Detect which cell encompasses the target text, then output its [x, y] center coordinate. 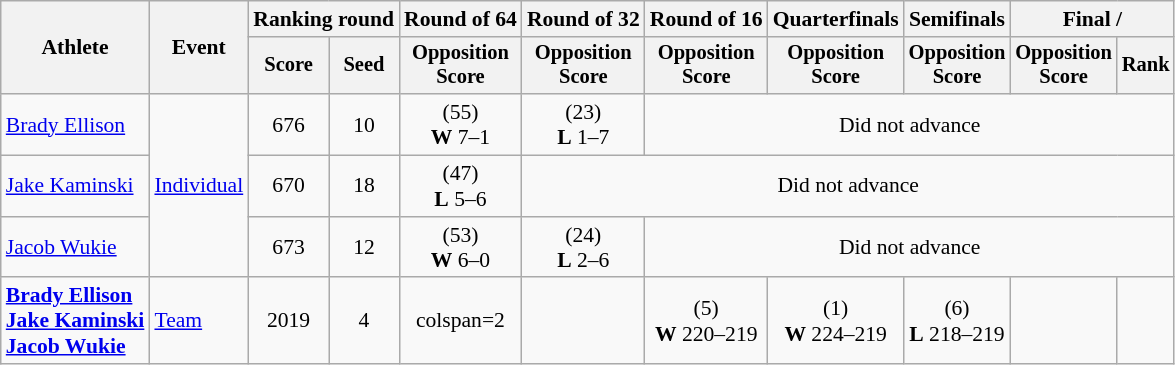
18 [364, 186]
Round of 64 [460, 19]
Brady Ellison [76, 124]
(47)L 5–6 [460, 186]
Final / [1092, 19]
(24)L 2–6 [584, 248]
676 [288, 124]
(55)W 7–1 [460, 124]
Ranking round [324, 19]
Jake Kaminski [76, 186]
(1)W 224–219 [836, 322]
(6)L 218–219 [958, 322]
Jacob Wukie [76, 248]
2019 [288, 322]
Brady EllisonJake KaminskiJacob Wukie [76, 322]
Event [198, 48]
(53)W 6–0 [460, 248]
Seed [364, 66]
670 [288, 186]
Individual [198, 186]
Team [198, 322]
Round of 32 [584, 19]
673 [288, 248]
Quarterfinals [836, 19]
Round of 16 [706, 19]
colspan=2 [460, 322]
Athlete [76, 48]
Semifinals [958, 19]
Rank [1146, 66]
(23)L 1–7 [584, 124]
10 [364, 124]
12 [364, 248]
Score [288, 66]
(5)W 220–219 [706, 322]
4 [364, 322]
